Provide the [X, Y] coordinate of the cell's center where the given text is located.  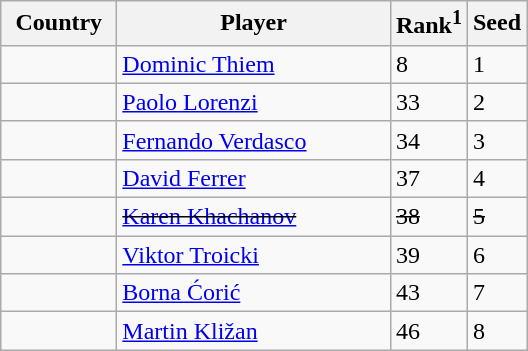
Borna Ćorić [254, 293]
5 [496, 217]
33 [428, 102]
4 [496, 178]
46 [428, 331]
David Ferrer [254, 178]
Martin Kližan [254, 331]
Fernando Verdasco [254, 140]
Dominic Thiem [254, 64]
37 [428, 178]
43 [428, 293]
Rank1 [428, 24]
Seed [496, 24]
Player [254, 24]
38 [428, 217]
7 [496, 293]
34 [428, 140]
Viktor Troicki [254, 255]
Karen Khachanov [254, 217]
Paolo Lorenzi [254, 102]
6 [496, 255]
2 [496, 102]
3 [496, 140]
1 [496, 64]
39 [428, 255]
Country [59, 24]
